Detect which cell encompasses the target text, then output its [X, Y] center coordinate. 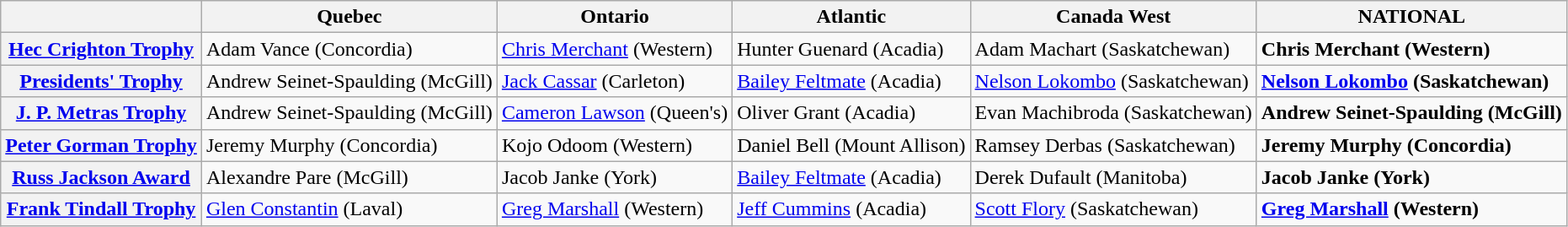
Adam Machart (Saskatchewan) [1113, 49]
Oliver Grant (Acadia) [851, 113]
Atlantic [851, 17]
Jack Cassar (Carleton) [615, 81]
J. P. Metras Trophy [101, 113]
Kojo Odoom (Western) [615, 145]
Peter Gorman Trophy [101, 145]
Ontario [615, 17]
NATIONAL [1411, 17]
Daniel Bell (Mount Allison) [851, 145]
Frank Tindall Trophy [101, 209]
Jeff Cummins (Acadia) [851, 209]
Evan Machibroda (Saskatchewan) [1113, 113]
Russ Jackson Award [101, 177]
Alexandre Pare (McGill) [349, 177]
Hec Crighton Trophy [101, 49]
Scott Flory (Saskatchewan) [1113, 209]
Presidents' Trophy [101, 81]
Cameron Lawson (Queen's) [615, 113]
Hunter Guenard (Acadia) [851, 49]
Quebec [349, 17]
Glen Constantin (Laval) [349, 209]
Derek Dufault (Manitoba) [1113, 177]
Canada West [1113, 17]
Adam Vance (Concordia) [349, 49]
Ramsey Derbas (Saskatchewan) [1113, 145]
